Determine the (X, Y) coordinate at the center of the cell enclosing the given text.  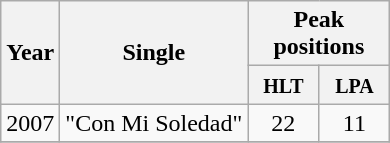
22 (284, 123)
11 (354, 123)
Year (30, 52)
LPA (354, 85)
2007 (30, 123)
Single (154, 52)
"Con Mi Soledad" (154, 123)
HLT (284, 85)
Peak positions (319, 34)
